Return (x, y) of the center of cell containing provided text 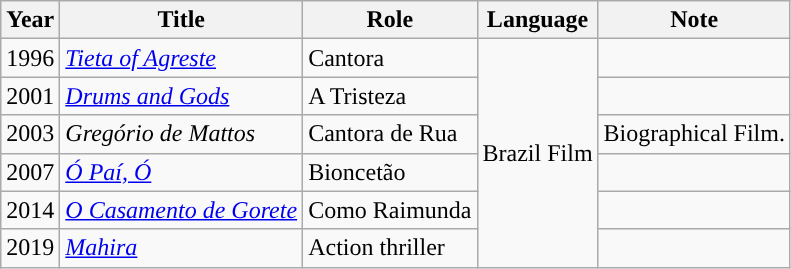
Mahira (182, 248)
Language (538, 20)
2014 (30, 210)
Bioncetão (390, 172)
A Tristeza (390, 96)
1996 (30, 58)
Como Raimunda (390, 210)
Note (694, 20)
Tieta of Agreste (182, 58)
Title (182, 20)
Role (390, 20)
2019 (30, 248)
Year (30, 20)
Action thriller (390, 248)
2001 (30, 96)
2007 (30, 172)
Ó Paí, Ó (182, 172)
Biographical Film. (694, 134)
Drums and Gods (182, 96)
Cantora de Rua (390, 134)
Cantora (390, 58)
Brazil Film (538, 153)
Gregório de Mattos (182, 134)
O Casamento de Gorete (182, 210)
2003 (30, 134)
